Pinpoint the cell where the given text exists, returning its (x, y) midpoint coordinate. 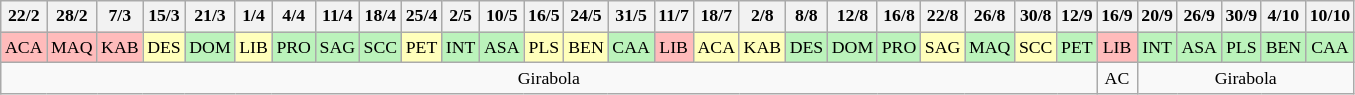
30/9 (1241, 16)
16/8 (898, 16)
16/9 (1117, 16)
11/4 (337, 16)
11/7 (674, 16)
4/4 (294, 16)
24/5 (586, 16)
22/8 (943, 16)
26/9 (1199, 16)
22/2 (24, 16)
4/10 (1283, 16)
7/3 (120, 16)
15/3 (164, 16)
16/5 (544, 16)
12/8 (852, 16)
28/2 (72, 16)
20/9 (1157, 16)
30/8 (1036, 16)
1/4 (254, 16)
18/4 (380, 16)
8/8 (806, 16)
10/10 (1330, 16)
2/8 (762, 16)
31/5 (631, 16)
AC (1117, 78)
25/4 (421, 16)
2/5 (461, 16)
21/3 (210, 16)
12/9 (1077, 16)
10/5 (502, 16)
26/8 (990, 16)
18/7 (716, 16)
